Pinpoint the cell where the given text exists, returning its [x, y] midpoint coordinate. 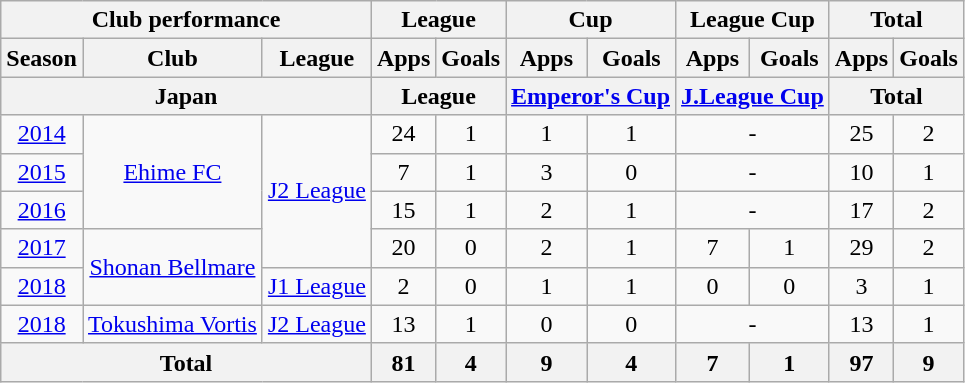
Japan [186, 96]
29 [861, 248]
2014 [42, 134]
League Cup [753, 20]
2016 [42, 210]
15 [403, 210]
81 [403, 362]
25 [861, 134]
24 [403, 134]
J.League Cup [753, 96]
20 [403, 248]
Shonan Bellmare [172, 267]
Ehime FC [172, 172]
10 [861, 172]
Cup [591, 20]
J1 League [316, 286]
Emperor's Cup [591, 96]
17 [861, 210]
Season [42, 58]
Tokushima Vortis [172, 324]
2017 [42, 248]
Club [172, 58]
Club performance [186, 20]
97 [861, 362]
2015 [42, 172]
